Return the [x, y] coordinate for the center point of the cell that contains the specified text.  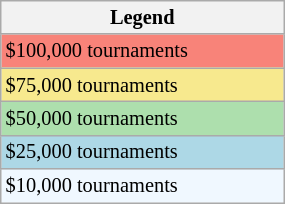
$75,000 tournaments [142, 85]
$50,000 tournaments [142, 118]
$100,000 tournaments [142, 51]
Legend [142, 17]
$10,000 tournaments [142, 186]
$25,000 tournaments [142, 152]
